Capture the cell that displays the provided text and extract its (X, Y) central coordinate. 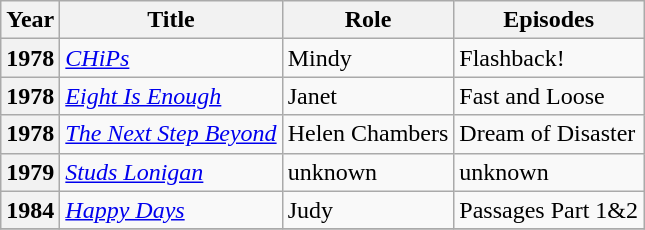
Episodes (549, 20)
Eight Is Enough (171, 96)
Helen Chambers (368, 134)
1979 (30, 172)
Title (171, 20)
Passages Part 1&2 (549, 210)
Fast and Loose (549, 96)
Mindy (368, 58)
Flashback! (549, 58)
Year (30, 20)
Happy Days (171, 210)
Dream of Disaster (549, 134)
Judy (368, 210)
The Next Step Beyond (171, 134)
Studs Lonigan (171, 172)
1984 (30, 210)
CHiPs (171, 58)
Role (368, 20)
Janet (368, 96)
